Capture the cell that displays the provided text and extract its (X, Y) central coordinate. 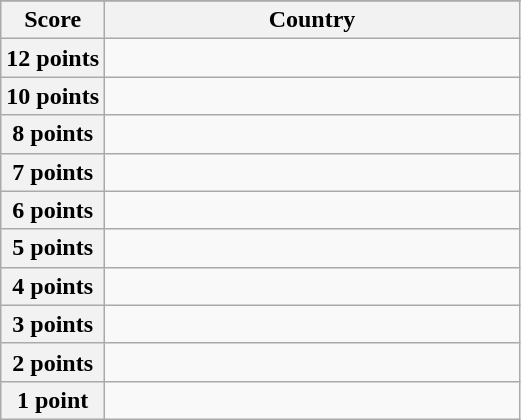
2 points (53, 362)
10 points (53, 96)
4 points (53, 286)
5 points (53, 248)
6 points (53, 210)
Score (53, 20)
Country (312, 20)
8 points (53, 134)
7 points (53, 172)
3 points (53, 324)
1 point (53, 400)
12 points (53, 58)
